Find where the given text appears and provide that cell's center as [X, Y] coordinate. 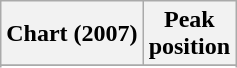
Peakposition [189, 34]
Chart (2007) [72, 34]
